Determine the (x, y) coordinate at the center of the cell enclosing the given text.  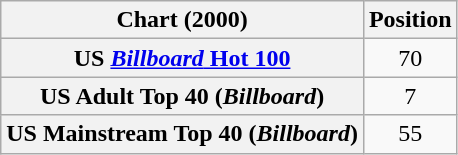
7 (410, 96)
Chart (2000) (182, 20)
70 (410, 58)
55 (410, 134)
US Mainstream Top 40 (Billboard) (182, 134)
Position (410, 20)
US Adult Top 40 (Billboard) (182, 96)
US Billboard Hot 100 (182, 58)
